Return the [x, y] coordinate for the center point of the cell that contains the specified text.  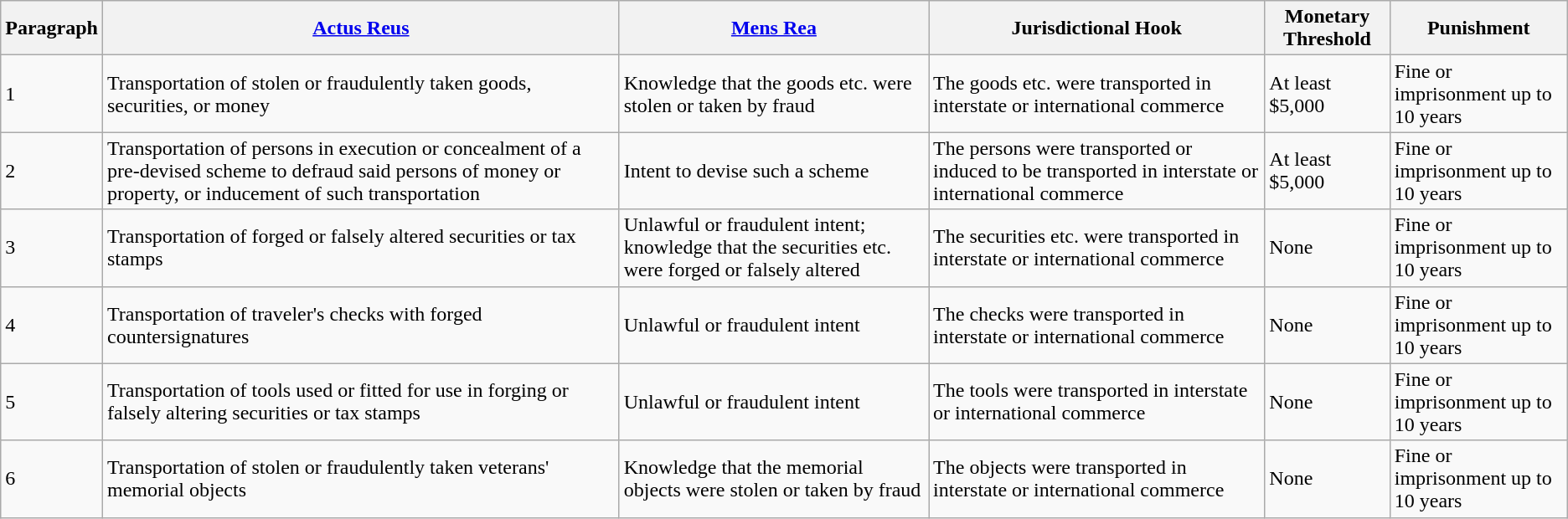
Actus Reus [360, 28]
The securities etc. were transported in interstate or international commerce [1097, 248]
6 [52, 479]
1 [52, 94]
The persons were transported or induced to be transported in interstate or international commerce [1097, 171]
Knowledge that the memorial objects were stolen or taken by fraud [774, 479]
Monetary Threshold [1327, 28]
Punishment [1478, 28]
Intent to devise such a scheme [774, 171]
The objects were transported in interstate or international commerce [1097, 479]
Transportation of stolen or fraudulently taken veterans' memorial objects [360, 479]
The checks were transported in interstate or international commerce [1097, 325]
2 [52, 171]
5 [52, 402]
Transportation of forged or falsely altered securities or tax stamps [360, 248]
Knowledge that the goods etc. were stolen or taken by fraud [774, 94]
Jurisdictional Hook [1097, 28]
Paragraph [52, 28]
Unlawful or fraudulent intent; knowledge that the securities etc. were forged or falsely altered [774, 248]
4 [52, 325]
Mens Rea [774, 28]
The goods etc. were transported in interstate or international commerce [1097, 94]
Transportation of tools used or fitted for use in forging or falsely altering securities or tax stamps [360, 402]
Transportation of traveler's checks with forged countersignatures [360, 325]
The tools were transported in interstate or international commerce [1097, 402]
3 [52, 248]
Transportation of stolen or fraudulently taken goods, securities, or money [360, 94]
